For the text-containing cell, return its midpoint in [X, Y] coordinate format. 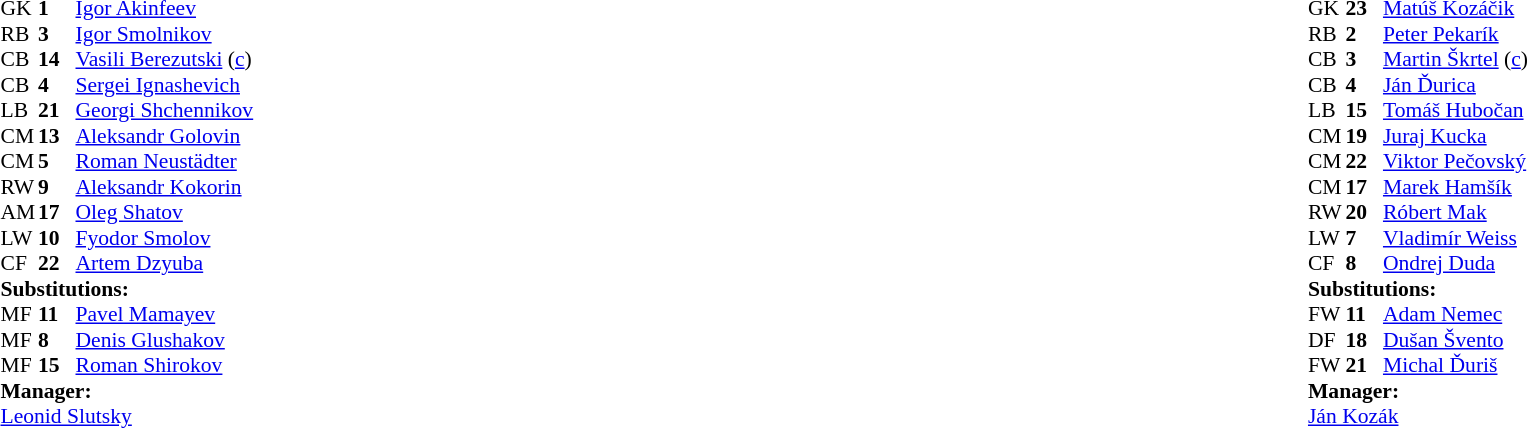
19 [1364, 136]
13 [57, 136]
5 [57, 161]
Pavel Mamayev [165, 315]
Substitutions: [126, 289]
Roman Neustädter [165, 161]
DF [1327, 340]
Igor Smolnikov [165, 34]
9 [57, 187]
Oleg Shatov [165, 213]
20 [1364, 213]
Georgi Shchennikov [165, 111]
18 [1364, 340]
Manager: [126, 391]
Vasili Berezutski (c) [165, 59]
7 [1364, 238]
Artem Dzyuba [165, 263]
10 [57, 238]
AM [19, 213]
14 [57, 59]
Fyodor Smolov [165, 238]
2 [1364, 34]
Aleksandr Kokorin [165, 187]
Sergei Ignashevich [165, 85]
Denis Glushakov [165, 340]
Aleksandr Golovin [165, 136]
Roman Shirokov [165, 365]
